Return [x, y] of the center of cell containing provided text 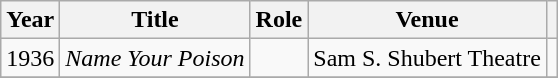
Name Your Poison [155, 58]
1936 [30, 58]
Title [155, 20]
Sam S. Shubert Theatre [428, 58]
Role [279, 20]
Venue [428, 20]
Year [30, 20]
